Return the [x, y] coordinate for the center point of the cell that contains the specified text.  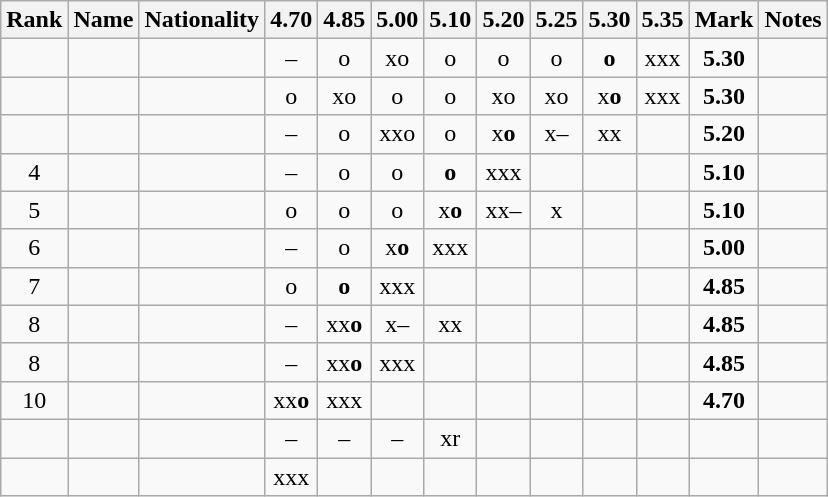
x [556, 210]
Rank [34, 20]
Notes [793, 20]
Nationality [202, 20]
5 [34, 210]
Name [104, 20]
4 [34, 172]
xx– [504, 210]
5.25 [556, 20]
xr [450, 438]
6 [34, 248]
7 [34, 286]
5.35 [662, 20]
10 [34, 400]
Mark [724, 20]
